Identify which cell holds the provided text, then report its [x, y] central coordinate. 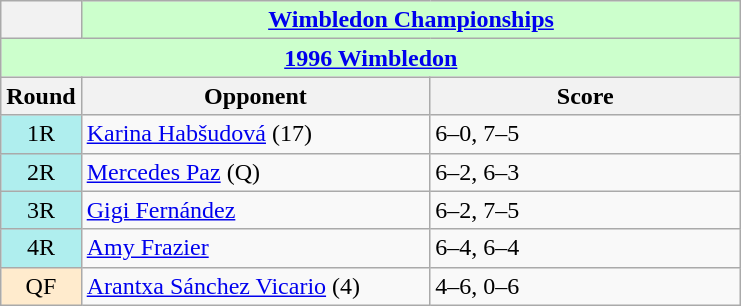
Gigi Fernández [256, 210]
Score [586, 96]
Opponent [256, 96]
6–0, 7–5 [586, 134]
6–2, 7–5 [586, 210]
4–6, 0–6 [586, 286]
Wimbledon Championships [411, 20]
Arantxa Sánchez Vicario (4) [256, 286]
Amy Frazier [256, 248]
6–4, 6–4 [586, 248]
6–2, 6–3 [586, 172]
1996 Wimbledon [371, 58]
2R [41, 172]
1R [41, 134]
3R [41, 210]
Mercedes Paz (Q) [256, 172]
Karina Habšudová (17) [256, 134]
Round [41, 96]
4R [41, 248]
QF [41, 286]
